Output the [x, y] coordinate of the center of the cell containing the given text.  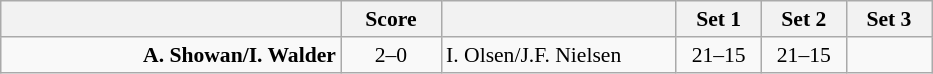
Score [391, 19]
Set 1 [718, 19]
Set 3 [888, 19]
2–0 [391, 55]
Set 2 [804, 19]
A. Showan/I. Walder [171, 55]
I. Olsen/J.F. Nielsen [558, 55]
